For the text-containing cell, return its midpoint in [X, Y] coordinate format. 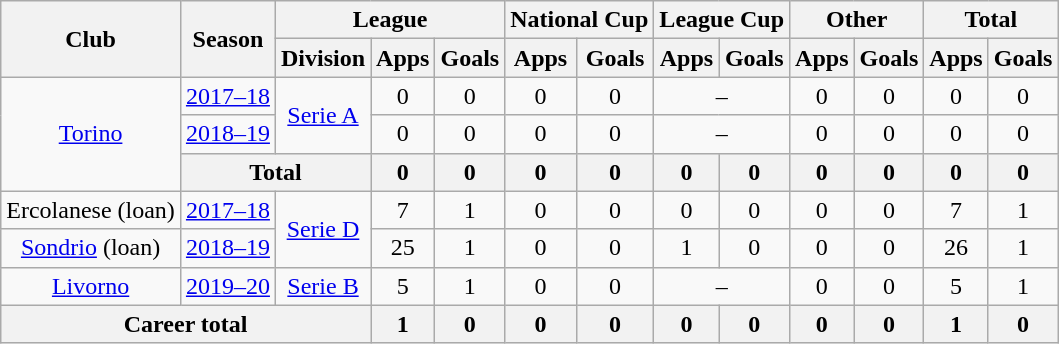
Club [91, 39]
National Cup [580, 20]
Serie B [322, 286]
Sondrio (loan) [91, 248]
Division [322, 58]
Career total [186, 324]
Serie D [322, 229]
Livorno [91, 286]
Serie A [322, 115]
League Cup [722, 20]
2019–20 [228, 286]
25 [403, 248]
League [390, 20]
Ercolanese (loan) [91, 210]
Other [857, 20]
26 [956, 248]
Season [228, 39]
Torino [91, 134]
